For the text-containing cell, return its midpoint in (X, Y) coordinate format. 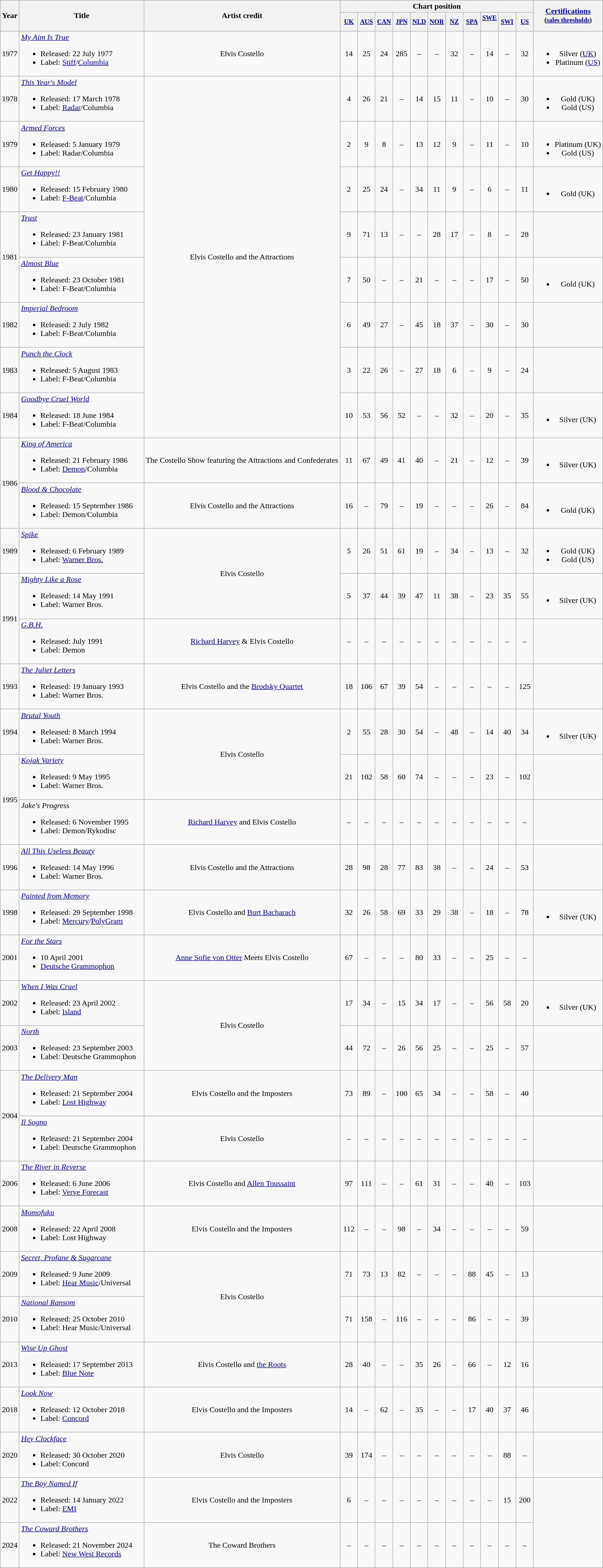
3 (349, 370)
Elvis Costello and the Brodsky Quartet (242, 686)
JPN (402, 22)
Title (82, 16)
57 (525, 1048)
SWI (507, 22)
2020 (10, 1455)
112 (349, 1229)
1978 (10, 99)
National RansomReleased: 25 October 2010Label: Hear Music/Universal (82, 1319)
1996 (10, 867)
77 (402, 867)
Painted from MemoryReleased: 29 September 1998Label: Mercury/PolyGram (82, 912)
Elvis Costello and the Roots (242, 1364)
59 (525, 1229)
Kojak VarietyReleased: 9 May 1995Label: Warner Bros. (82, 777)
Richard Harvey and Elvis Costello (242, 822)
1993 (10, 686)
2024 (10, 1545)
Elvis Costello and Burt Bacharach (242, 912)
174 (366, 1455)
2009 (10, 1274)
31 (437, 1184)
111 (366, 1184)
200 (525, 1500)
158 (366, 1319)
The River in ReverseReleased: 6 June 2006Label: Verve Forecast (82, 1184)
2008 (10, 1229)
Imperial BedroomReleased: 2 July 1982Label: F-Beat/Columbia (82, 325)
NorthReleased: 23 September 2003Label: Deutsche Grammophon (82, 1048)
Year (10, 16)
All This Useless BeautyReleased: 14 May 1996Label: Warner Bros. (82, 867)
The Juliet LettersReleased: 19 January 1993Label: Warner Bros. (82, 686)
TrustReleased: 23 January 1981Label: F-Beat/Columbia (82, 235)
80 (419, 958)
97 (349, 1184)
1994 (10, 732)
Platinum (UK)Gold (US) (568, 144)
65 (419, 1093)
69 (402, 912)
52 (402, 415)
46 (525, 1410)
82 (402, 1274)
For the Stars10 April 2001Deutsche Grammophon (82, 958)
1991 (10, 619)
Look NowReleased: 12 October 2018Label: Concord (82, 1410)
Secret, Profane & SugarcaneReleased: 9 June 2009Label: Hear Music/Universal (82, 1274)
2002 (10, 1003)
1984 (10, 415)
Wise Up GhostReleased: 17 September 2013Label: Blue Note (82, 1364)
78 (525, 912)
1986 (10, 483)
My Aim Is TrueReleased: 22 July 1977Label: Stiff/Columbia (82, 54)
48 (454, 732)
7 (349, 280)
4 (349, 99)
The Boy Named IfReleased: 14 January 2022Label: EMI (82, 1500)
1983 (10, 370)
2001 (10, 958)
Mighty Like a RoseReleased: 14 May 1991Label: Warner Bros. (82, 596)
1979 (10, 144)
62 (384, 1410)
Armed ForcesReleased: 5 January 1979Label: Radar/Columbia (82, 144)
AUS (366, 22)
Almost BlueReleased: 23 October 1981Label: F-Beat/Columbia (82, 280)
103 (525, 1184)
The Costello Show featuring the Attractions and Confederates (242, 460)
Chart position (436, 6)
NZ (454, 22)
NLD (419, 22)
The Coward Brothers (242, 1545)
1995 (10, 799)
86 (472, 1319)
CAN (384, 22)
106 (366, 686)
72 (366, 1048)
NOR (437, 22)
When I Was CruelReleased: 23 April 2002Label: Island (82, 1003)
The Delivery ManReleased: 21 September 2004Label: Lost Highway (82, 1093)
SWE (489, 22)
2010 (10, 1319)
Jake's ProgressReleased: 6 November 1995Label: Demon/Rykodisc (82, 822)
2006 (10, 1184)
UK (349, 22)
Il SognoReleased: 21 September 2004Label: Deutsche Grammophon (82, 1138)
King of AmericaReleased: 21 February 1986Label: Demon/Columbia (82, 460)
66 (472, 1364)
1989 (10, 551)
1977 (10, 54)
74 (419, 777)
2013 (10, 1364)
Hey ClockfaceReleased: 30 October 2020Label: Concord (82, 1455)
1981 (10, 257)
MomofukuReleased: 22 April 2008Label: Lost Highway (82, 1229)
2022 (10, 1500)
Brutal YouthReleased: 8 March 1994Label: Warner Bros. (82, 732)
Artist credit (242, 16)
2004 (10, 1116)
79 (384, 506)
Get Happy!!Released: 15 February 1980Label: F-Beat/Columbia (82, 189)
1980 (10, 189)
SpikeReleased: 6 February 1989Label: Warner Bros. (82, 551)
51 (384, 551)
83 (419, 867)
285 (402, 54)
SPA (472, 22)
G.B.H.Released: July 1991Label: Demon (82, 641)
29 (437, 912)
The Coward BrothersReleased: 21 November 2024Label: New West Records (82, 1545)
Goodbye Cruel WorldReleased: 18 June 1984Label: F-Beat/Columbia (82, 415)
2018 (10, 1410)
2003 (10, 1048)
47 (419, 596)
Certifications(sales thresholds) (568, 16)
Richard Harvey & Elvis Costello (242, 641)
Blood & ChocolateReleased: 15 September 1986Label: Demon/Columbia (82, 506)
116 (402, 1319)
Punch the ClockReleased: 5 August 1983Label: F-Beat/Columbia (82, 370)
Silver (UK)Platinum (US) (568, 54)
Anne Sofie von Otter Meets Elvis Costello (242, 958)
84 (525, 506)
Elvis Costello and Allen Toussaint (242, 1184)
89 (366, 1093)
US (525, 22)
22 (366, 370)
1998 (10, 912)
41 (402, 460)
125 (525, 686)
100 (402, 1093)
This Year's ModelReleased: 17 March 1978Label: Radar/Columbia (82, 99)
60 (402, 777)
1982 (10, 325)
